Identify which cell holds the provided text, then report its [X, Y] central coordinate. 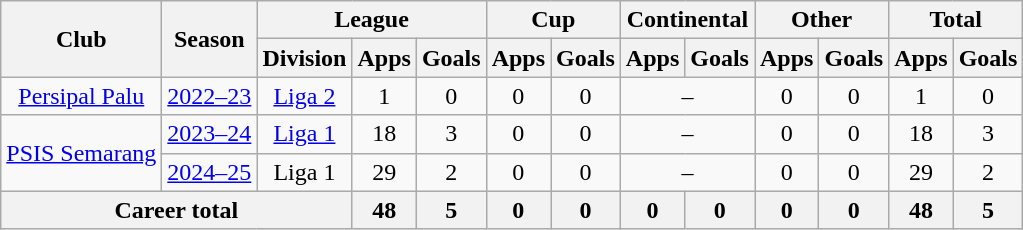
Other [821, 20]
Division [304, 58]
Cup [553, 20]
2022–23 [210, 96]
Club [82, 39]
PSIS Semarang [82, 153]
Continental [687, 20]
Liga 2 [304, 96]
Persipal Palu [82, 96]
Career total [176, 210]
Season [210, 39]
Total [956, 20]
2024–25 [210, 172]
2023–24 [210, 134]
League [372, 20]
